Provide the (x, y) coordinate of the cell's center where the given text is located.  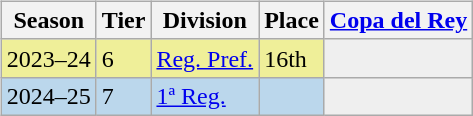
Tier (124, 20)
2023–24 (48, 58)
2024–25 (48, 96)
Division (205, 20)
Reg. Pref. (205, 58)
1ª Reg. (205, 96)
Copa del Rey (398, 20)
Place (292, 20)
6 (124, 58)
Season (48, 20)
16th (292, 58)
7 (124, 96)
